Extract the [X, Y] coordinate from the center of the cell holding the provided text.  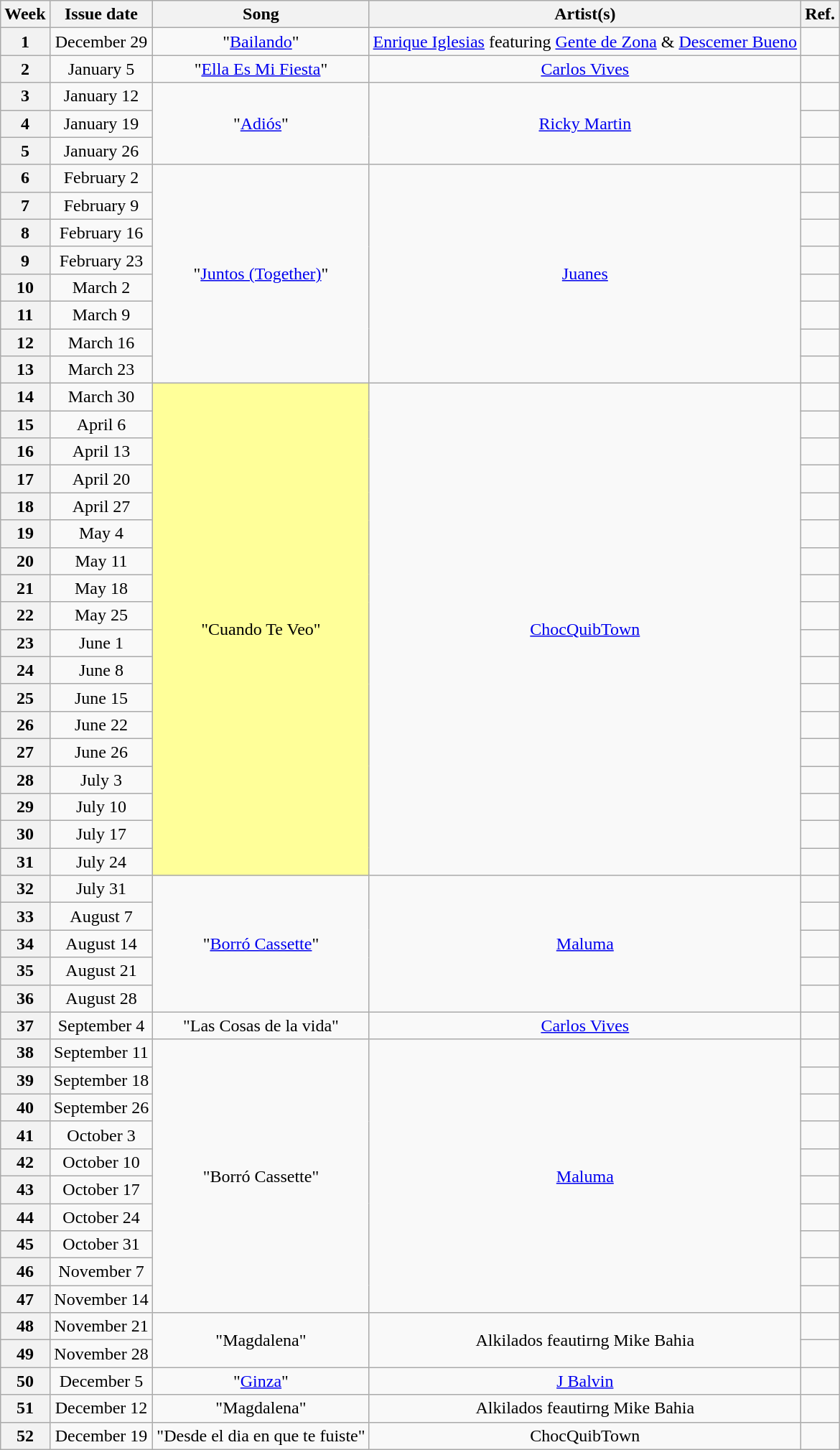
43 [25, 1189]
May 11 [101, 561]
June 1 [101, 643]
18 [25, 506]
48 [25, 1326]
December 29 [101, 42]
10 [25, 287]
14 [25, 397]
May 25 [101, 615]
June 8 [101, 670]
41 [25, 1135]
8 [25, 233]
47 [25, 1299]
July 10 [101, 807]
November 14 [101, 1299]
September 4 [101, 1026]
15 [25, 424]
46 [25, 1272]
December 5 [101, 1381]
1 [25, 42]
March 9 [101, 315]
October 31 [101, 1245]
March 16 [101, 343]
49 [25, 1354]
November 7 [101, 1272]
31 [25, 862]
27 [25, 752]
August 14 [101, 944]
July 24 [101, 862]
24 [25, 670]
August 21 [101, 971]
September 11 [101, 1053]
April 27 [101, 506]
30 [25, 835]
J Balvin [585, 1381]
Artist(s) [585, 14]
Enrique Iglesias featuring Gente de Zona & Descemer Bueno [585, 42]
July 17 [101, 835]
April 20 [101, 479]
April 13 [101, 452]
22 [25, 615]
17 [25, 479]
February 16 [101, 233]
28 [25, 779]
"Las Cosas de la vida" [261, 1026]
52 [25, 1436]
5 [25, 151]
39 [25, 1080]
38 [25, 1053]
"Ginza" [261, 1381]
40 [25, 1107]
"Bailando" [261, 42]
March 2 [101, 287]
50 [25, 1381]
April 6 [101, 424]
19 [25, 534]
23 [25, 643]
26 [25, 725]
August 7 [101, 916]
21 [25, 588]
37 [25, 1026]
32 [25, 889]
December 12 [101, 1408]
December 19 [101, 1436]
September 18 [101, 1080]
February 2 [101, 178]
33 [25, 916]
January 12 [101, 96]
June 15 [101, 697]
51 [25, 1408]
6 [25, 178]
45 [25, 1245]
November 21 [101, 1326]
July 31 [101, 889]
11 [25, 315]
June 26 [101, 752]
"Ella Es Mi Fiesta" [261, 69]
February 23 [101, 260]
"Cuando Te Veo" [261, 629]
October 24 [101, 1217]
August 28 [101, 998]
16 [25, 452]
June 22 [101, 725]
"Juntos (Together)" [261, 274]
Ref. [820, 14]
Week [25, 14]
13 [25, 370]
March 23 [101, 370]
January 19 [101, 124]
20 [25, 561]
42 [25, 1162]
35 [25, 971]
3 [25, 96]
October 3 [101, 1135]
May 18 [101, 588]
November 28 [101, 1354]
Issue date [101, 14]
March 30 [101, 397]
Juanes [585, 274]
September 26 [101, 1107]
January 26 [101, 151]
Song [261, 14]
January 5 [101, 69]
44 [25, 1217]
25 [25, 697]
4 [25, 124]
7 [25, 205]
36 [25, 998]
October 17 [101, 1189]
"Desde el dia en que te fuiste" [261, 1436]
July 3 [101, 779]
"Adiós" [261, 124]
October 10 [101, 1162]
34 [25, 944]
29 [25, 807]
2 [25, 69]
May 4 [101, 534]
12 [25, 343]
Ricky Martin [585, 124]
February 9 [101, 205]
9 [25, 260]
